Extract the (x, y) coordinate from the center of the cell holding the provided text.  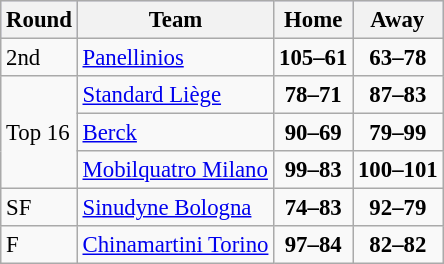
90–69 (314, 133)
Team (176, 20)
99–83 (314, 170)
78–71 (314, 95)
79–99 (398, 133)
63–78 (398, 58)
100–101 (398, 170)
92–79 (398, 208)
Mobilquatro Milano (176, 170)
Top 16 (39, 132)
F (39, 245)
82–82 (398, 245)
97–84 (314, 245)
Berck (176, 133)
74–83 (314, 208)
Chinamartini Torino (176, 245)
105–61 (314, 58)
Away (398, 20)
Home (314, 20)
Round (39, 20)
Panellinios (176, 58)
Sinudyne Bologna (176, 208)
Standard Liège (176, 95)
2nd (39, 58)
87–83 (398, 95)
SF (39, 208)
